Extract the [X, Y] coordinate from the center of the cell holding the provided text.  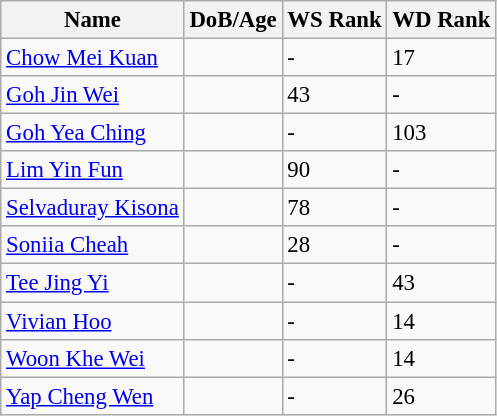
28 [334, 245]
Yap Cheng Wen [92, 396]
Vivian Hoo [92, 321]
WS Rank [334, 20]
Lim Yin Fun [92, 170]
90 [334, 170]
Goh Yea Ching [92, 133]
Tee Jing Yi [92, 283]
Chow Mei Kuan [92, 58]
WD Rank [442, 20]
DoB/Age [233, 20]
26 [442, 396]
Name [92, 20]
Woon Khe Wei [92, 358]
103 [442, 133]
17 [442, 58]
Soniia Cheah [92, 245]
78 [334, 208]
Goh Jin Wei [92, 95]
Selvaduray Kisona [92, 208]
